Identify which cell holds the provided text, then report its [x, y] central coordinate. 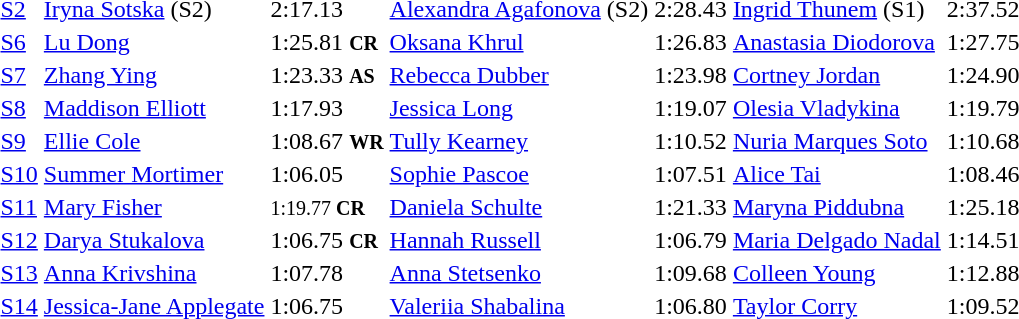
1:17.93 [327, 108]
1:26.83 [691, 42]
Ellie Cole [154, 141]
1:06.75 CR [327, 240]
Nuria Marques Soto [836, 141]
1:06.79 [691, 240]
Oksana Khrul [519, 42]
1:25.81 CR [327, 42]
1:07.78 [327, 273]
Maddison Elliott [154, 108]
1:23.98 [691, 75]
Maria Delgado Nadal [836, 240]
1:09.68 [691, 273]
Daniela Schulte [519, 207]
Lu Dong [154, 42]
Tully Kearney [519, 141]
Anastasia Diodorova [836, 42]
Sophie Pascoe [519, 174]
Jessica Long [519, 108]
1:08.67 WR [327, 141]
Mary Fisher [154, 207]
1:23.33 AS [327, 75]
Colleen Young [836, 273]
Alice Tai [836, 174]
Anna Stetsenko [519, 273]
1:19.77 CR [327, 207]
Zhang Ying [154, 75]
Olesia Vladykina [836, 108]
1:19.07 [691, 108]
1:21.33 [691, 207]
Maryna Piddubna [836, 207]
Rebecca Dubber [519, 75]
1:06.05 [327, 174]
1:10.52 [691, 141]
Anna Krivshina [154, 273]
Hannah Russell [519, 240]
Cortney Jordan [836, 75]
Darya Stukalova [154, 240]
1:07.51 [691, 174]
Summer Mortimer [154, 174]
